Detect which cell encompasses the target text, then output its [X, Y] center coordinate. 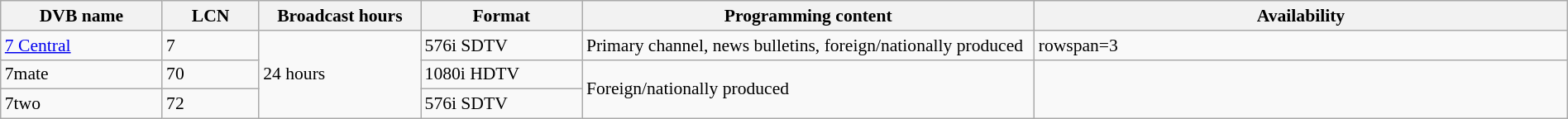
70 [210, 74]
7 Central [81, 45]
7 [210, 45]
Format [501, 16]
Foreign/nationally produced [809, 89]
Programming content [809, 16]
Primary channel, news bulletins, foreign/nationally produced [809, 45]
Availability [1302, 16]
7two [81, 104]
24 hours [339, 74]
1080i HDTV [501, 74]
72 [210, 104]
7mate [81, 74]
LCN [210, 16]
DVB name [81, 16]
rowspan=3 [1302, 45]
Broadcast hours [339, 16]
